Output the [x, y] coordinate of the center of the cell containing the given text.  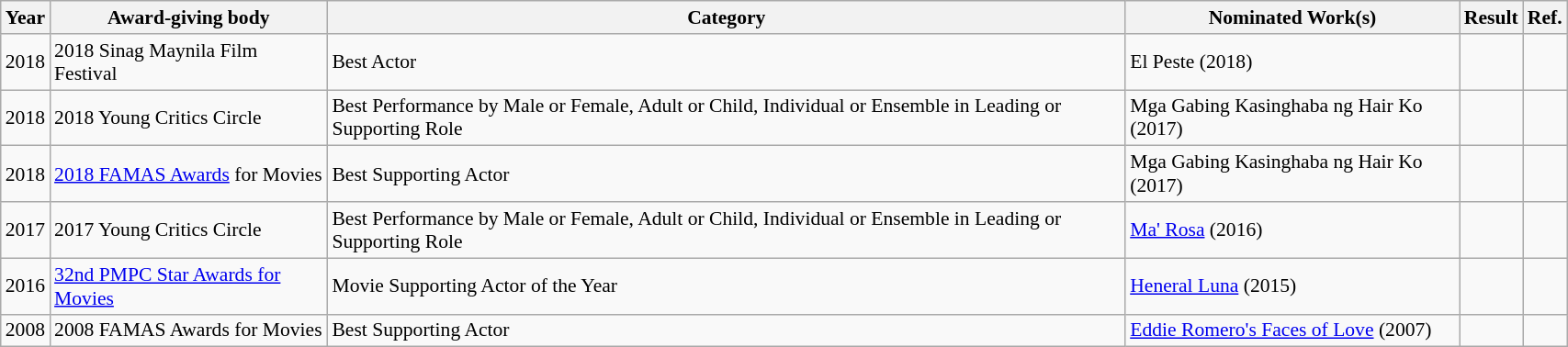
Eddie Romero's Faces of Love (2007) [1292, 330]
Movie Supporting Actor of the Year [726, 286]
Category [726, 17]
Award-giving body [188, 17]
Best Actor [726, 62]
El Peste (2018) [1292, 62]
2018 Young Critics Circle [188, 118]
2018 Sinag Maynila Film Festival [188, 62]
Ref. [1545, 17]
Result [1492, 17]
2017 [26, 229]
2017 Young Critics Circle [188, 229]
Year [26, 17]
32nd PMPC Star Awards for Movies [188, 286]
Heneral Luna (2015) [1292, 286]
2008 FAMAS Awards for Movies [188, 330]
Nominated Work(s) [1292, 17]
Ma' Rosa (2016) [1292, 229]
2018 FAMAS Awards for Movies [188, 174]
2016 [26, 286]
2008 [26, 330]
